Locate the cell with the specified text and output its (X, Y) center coordinate. 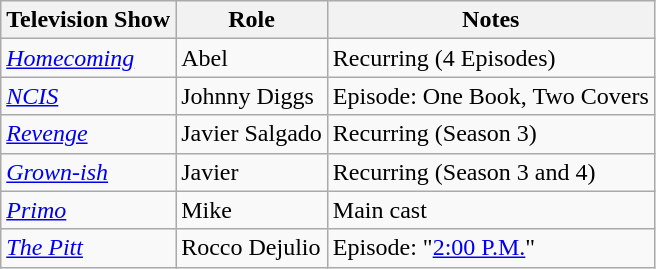
Javier (252, 172)
Revenge (88, 134)
Rocco Dejulio (252, 248)
Recurring (4 Episodes) (490, 58)
Abel (252, 58)
The Pitt (88, 248)
Recurring (Season 3) (490, 134)
Mike (252, 210)
Main cast (490, 210)
Episode: One Book, Two Covers (490, 96)
Homecoming (88, 58)
Recurring (Season 3 and 4) (490, 172)
Role (252, 20)
Notes (490, 20)
Episode: "2:00 P.M." (490, 248)
Johnny Diggs (252, 96)
Primo (88, 210)
NCIS (88, 96)
Television Show (88, 20)
Grown-ish (88, 172)
Javier Salgado (252, 134)
